From the cell containing the given text, extract its center point as (X, Y) coordinate. 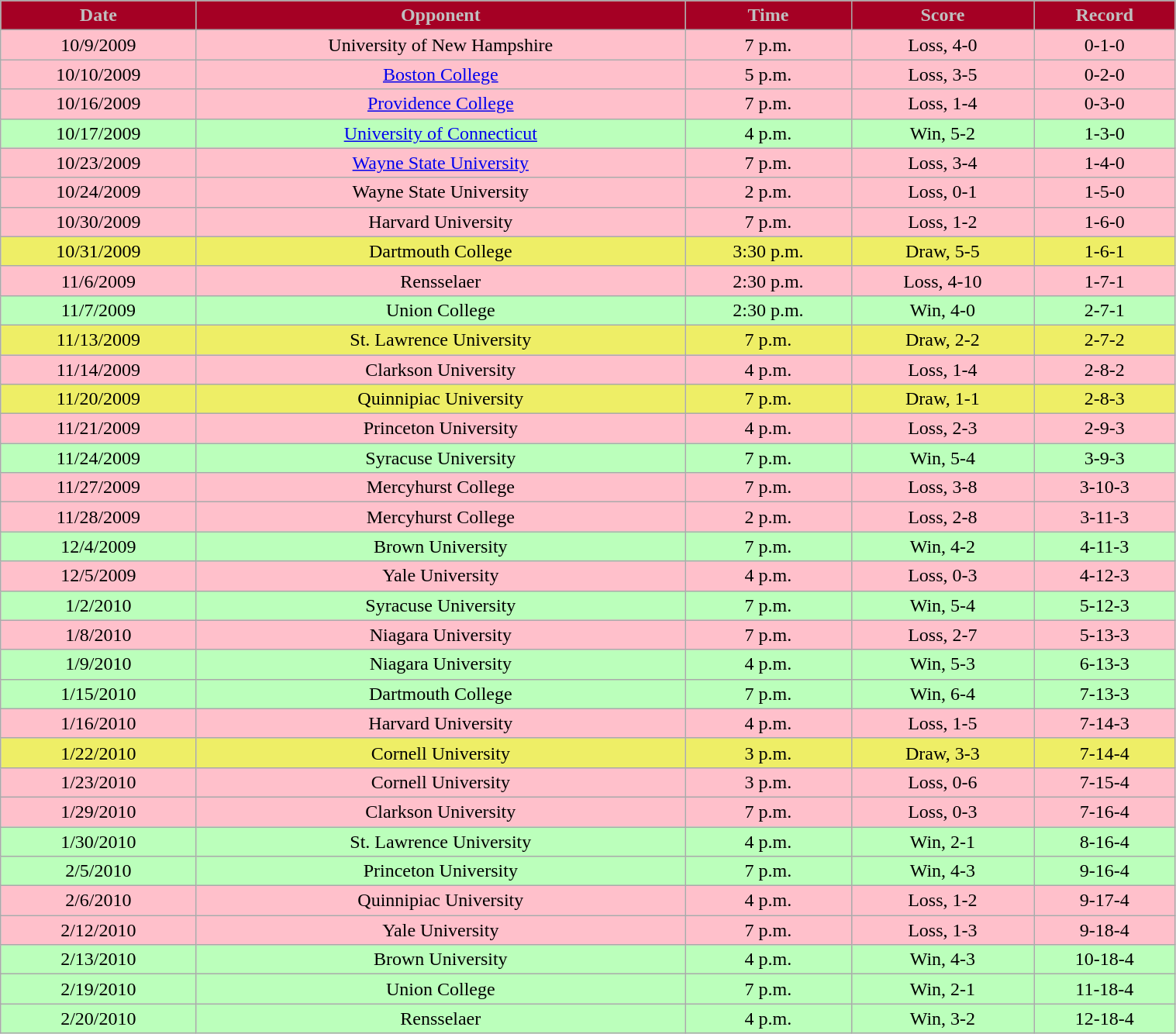
2/12/2010 (98, 930)
Win, 4-0 (943, 310)
Draw, 2-2 (943, 339)
2/6/2010 (98, 901)
5 p.m. (769, 74)
Date (98, 16)
Loss, 0-6 (943, 782)
1/15/2010 (98, 694)
1/30/2010 (98, 841)
5-12-3 (1105, 605)
Win, 3-2 (943, 1018)
2-9-3 (1105, 429)
2/20/2010 (98, 1018)
1-6-0 (1105, 222)
Draw, 5-5 (943, 251)
9-18-4 (1105, 930)
11/21/2009 (98, 429)
Draw, 1-1 (943, 399)
4-11-3 (1105, 546)
Loss, 3-4 (943, 163)
Record (1105, 16)
11-18-4 (1105, 989)
Time (769, 16)
2-7-2 (1105, 339)
1/2/2010 (98, 605)
Loss, 2-3 (943, 429)
10/17/2009 (98, 133)
Loss, 0-1 (943, 192)
10-18-4 (1105, 960)
7-16-4 (1105, 812)
1/22/2010 (98, 753)
7-14-3 (1105, 723)
2-7-1 (1105, 310)
11/28/2009 (98, 517)
11/13/2009 (98, 339)
10/10/2009 (98, 74)
University of New Hampshire (440, 45)
1-6-1 (1105, 251)
11/27/2009 (98, 488)
Opponent (440, 16)
2-8-2 (1105, 370)
Loss, 4-10 (943, 281)
1/16/2010 (98, 723)
2/19/2010 (98, 989)
Loss, 2-7 (943, 635)
3-9-3 (1105, 458)
11/7/2009 (98, 310)
Boston College (440, 74)
3-10-3 (1105, 488)
9-17-4 (1105, 901)
12/4/2009 (98, 546)
0-3-0 (1105, 104)
5-13-3 (1105, 635)
1/29/2010 (98, 812)
Loss, 3-5 (943, 74)
1-7-1 (1105, 281)
10/31/2009 (98, 251)
0-1-0 (1105, 45)
8-16-4 (1105, 841)
Loss, 1-3 (943, 930)
11/20/2009 (98, 399)
0-2-0 (1105, 74)
4-12-3 (1105, 576)
2-8-3 (1105, 399)
Win, 6-4 (943, 694)
Loss, 2-8 (943, 517)
10/9/2009 (98, 45)
Loss, 3-8 (943, 488)
11/6/2009 (98, 281)
10/24/2009 (98, 192)
1/8/2010 (98, 635)
Loss, 4-0 (943, 45)
6-13-3 (1105, 664)
3:30 p.m. (769, 251)
10/16/2009 (98, 104)
1-5-0 (1105, 192)
10/30/2009 (98, 222)
12-18-4 (1105, 1018)
Loss, 1-5 (943, 723)
12/5/2009 (98, 576)
2/13/2010 (98, 960)
3-11-3 (1105, 517)
Score (943, 16)
7-13-3 (1105, 694)
1-4-0 (1105, 163)
Win, 5-3 (943, 664)
7-14-4 (1105, 753)
1-3-0 (1105, 133)
Win, 4-2 (943, 546)
Win, 5-2 (943, 133)
University of Connecticut (440, 133)
Providence College (440, 104)
9-16-4 (1105, 871)
2/5/2010 (98, 871)
Draw, 3-3 (943, 753)
7-15-4 (1105, 782)
1/23/2010 (98, 782)
11/24/2009 (98, 458)
1/9/2010 (98, 664)
11/14/2009 (98, 370)
10/23/2009 (98, 163)
